Scan for the cell matching the given text and deliver its [X, Y] coordinate at center. 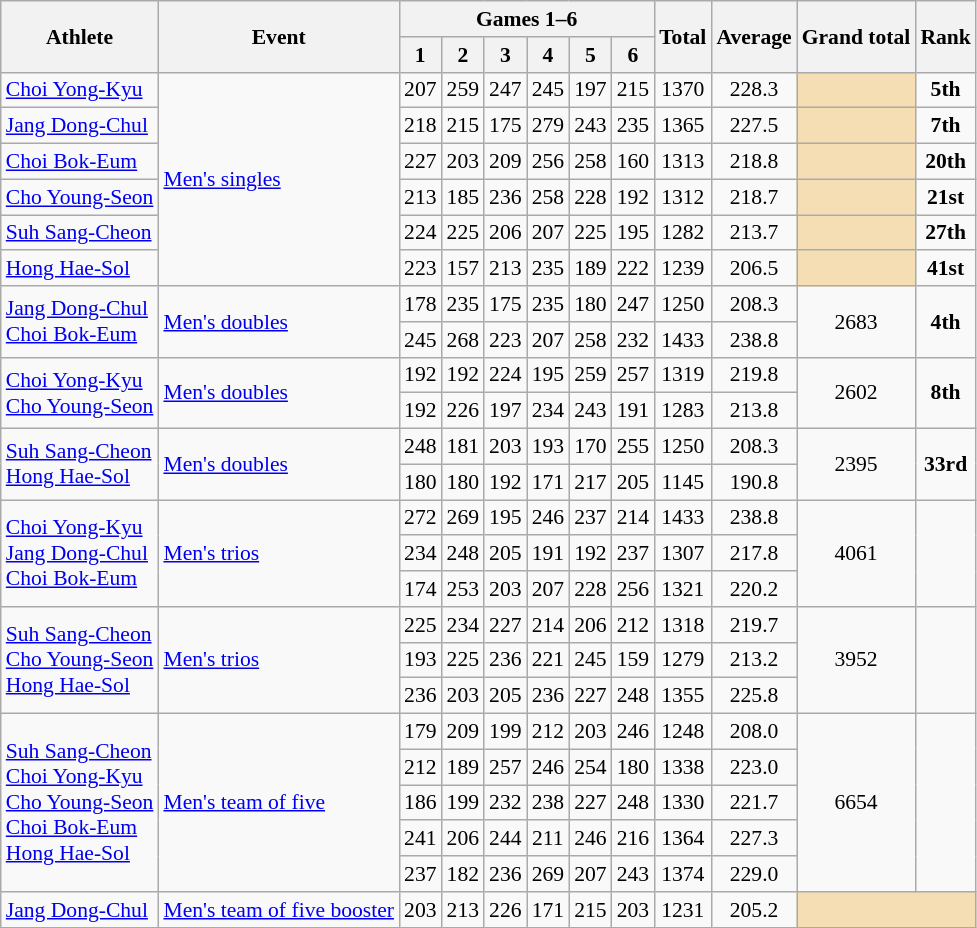
2602 [856, 392]
157 [464, 269]
1145 [682, 482]
206.5 [754, 269]
5 [590, 55]
21st [946, 197]
6 [634, 55]
3952 [856, 660]
213.8 [754, 411]
Average [754, 36]
185 [464, 197]
33rd [946, 464]
190.8 [754, 482]
170 [590, 447]
219.8 [754, 375]
217.8 [754, 554]
Rank [946, 36]
222 [634, 269]
244 [506, 839]
228.3 [754, 90]
255 [634, 447]
Choi Yong-KyuJang Dong-ChulChoi Bok-Eum [80, 554]
220.2 [754, 589]
Hong Hae-Sol [80, 269]
Men's team of five booster [278, 910]
4 [548, 55]
227.3 [754, 839]
178 [420, 304]
238 [548, 803]
Suh Sang-CheonHong Hae-Sol [80, 464]
159 [634, 660]
272 [420, 518]
221 [548, 660]
254 [590, 767]
Suh Sang-Cheon [80, 233]
Total [682, 36]
174 [420, 589]
Choi Yong-KyuCho Young-Seon [80, 392]
279 [548, 126]
1307 [682, 554]
6654 [856, 803]
Choi Bok-Eum [80, 162]
186 [420, 803]
227.5 [754, 126]
Grand total [856, 36]
160 [634, 162]
Games 1–6 [526, 19]
5th [946, 90]
41st [946, 269]
218.7 [754, 197]
218.8 [754, 162]
1374 [682, 874]
1 [420, 55]
Men's team of five [278, 803]
7th [946, 126]
1282 [682, 233]
219.7 [754, 625]
223.0 [754, 767]
27th [946, 233]
Athlete [80, 36]
268 [464, 340]
1312 [682, 197]
181 [464, 447]
20th [946, 162]
208.0 [754, 732]
1318 [682, 625]
225.8 [754, 696]
211 [548, 839]
213.2 [754, 660]
1319 [682, 375]
253 [464, 589]
4061 [856, 554]
Cho Young-Seon [80, 197]
1279 [682, 660]
1313 [682, 162]
8th [946, 392]
218 [420, 126]
1355 [682, 696]
1231 [682, 910]
1364 [682, 839]
1330 [682, 803]
179 [420, 732]
1321 [682, 589]
241 [420, 839]
Choi Yong-Kyu [80, 90]
3 [506, 55]
Men's singles [278, 179]
221.7 [754, 803]
1283 [682, 411]
213.7 [754, 233]
4th [946, 322]
Event [278, 36]
1365 [682, 126]
2 [464, 55]
205.2 [754, 910]
1239 [682, 269]
Suh Sang-CheonChoi Yong-KyuCho Young-SeonChoi Bok-EumHong Hae-Sol [80, 803]
1370 [682, 90]
Suh Sang-CheonCho Young-SeonHong Hae-Sol [80, 660]
229.0 [754, 874]
1248 [682, 732]
Jang Dong-ChulChoi Bok-Eum [80, 322]
217 [590, 482]
1338 [682, 767]
2395 [856, 464]
182 [464, 874]
2683 [856, 322]
216 [634, 839]
